Search for the cell housing the specified text and yield its [X, Y] center coordinate. 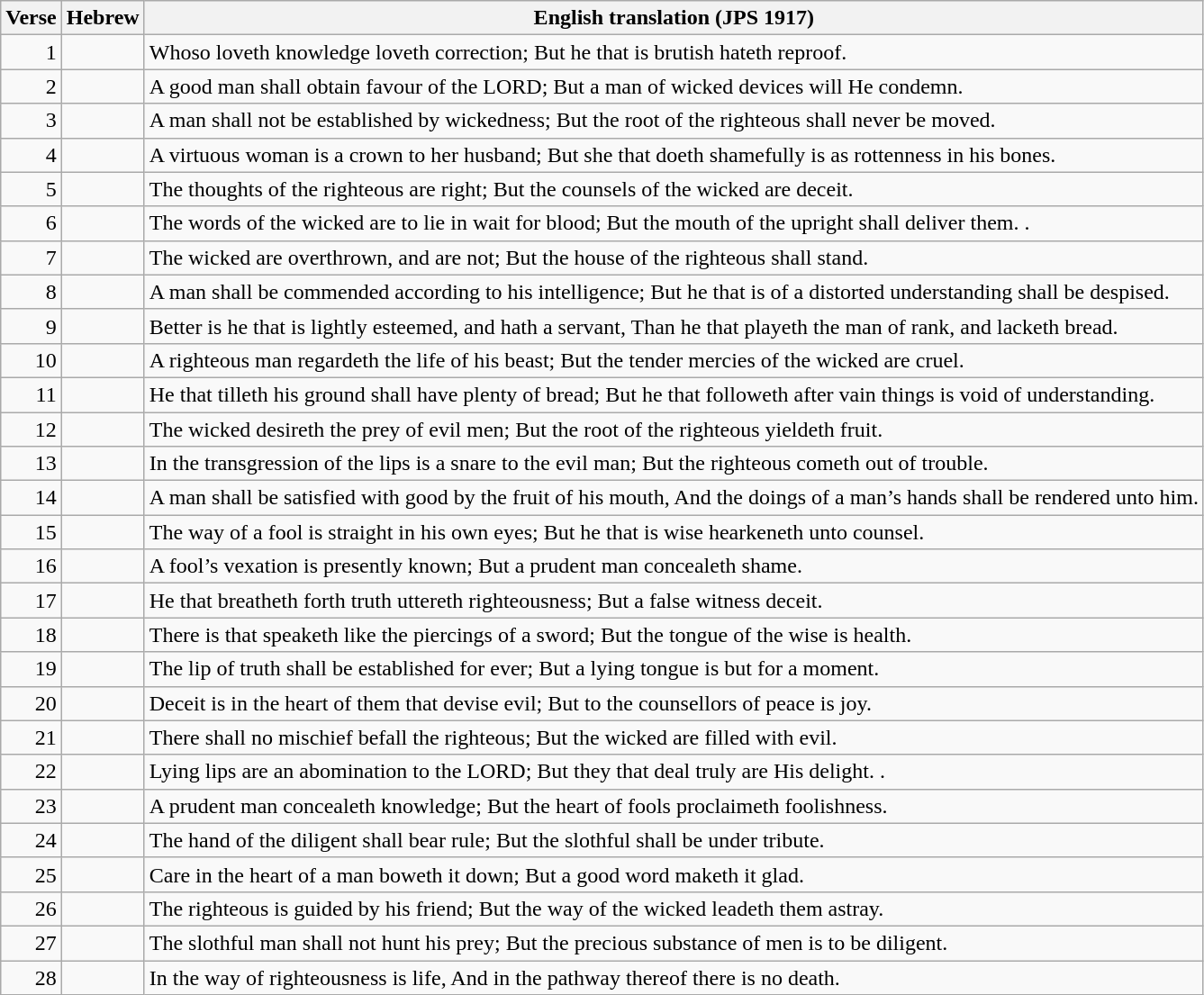
The words of the wicked are to lie in wait for blood; But the mouth of the upright shall deliver them. . [674, 223]
Verse [32, 18]
24 [32, 840]
He that breatheth forth truth uttereth righteousness; But a false witness deceit. [674, 601]
22 [32, 772]
A good man shall obtain favour of the LORD; But a man of wicked devices will He condemn. [674, 86]
19 [32, 669]
12 [32, 430]
A man shall not be established by wickedness; But the root of the righteous shall never be moved. [674, 121]
The way of a fool is straight in his own eyes; But he that is wise hearkeneth unto counsel. [674, 532]
Whoso loveth knowledge loveth correction; But he that is brutish hateth reproof. [674, 52]
3 [32, 121]
26 [32, 909]
A fool’s vexation is presently known; But a prudent man concealeth shame. [674, 566]
20 [32, 703]
He that tilleth his ground shall have plenty of bread; But he that followeth after vain things is void of understanding. [674, 394]
The hand of the diligent shall bear rule; But the slothful shall be under tribute. [674, 840]
A man shall be commended according to his intelligence; But he that is of a distorted understanding shall be despised. [674, 292]
English translation (JPS 1917) [674, 18]
The thoughts of the righteous are right; But the counsels of the wicked are deceit. [674, 189]
Hebrew [103, 18]
The wicked desireth the prey of evil men; But the root of the righteous yieldeth fruit. [674, 430]
21 [32, 737]
5 [32, 189]
4 [32, 155]
The wicked are overthrown, and are not; But the house of the righteous shall stand. [674, 258]
The slothful man shall not hunt his prey; But the precious substance of men is to be diligent. [674, 943]
A man shall be satisfied with good by the fruit of his mouth, And the doings of a man’s hands shall be rendered unto him. [674, 498]
Better is he that is lightly esteemed, and hath a servant, Than he that playeth the man of rank, and lacketh bread. [674, 326]
7 [32, 258]
The righteous is guided by his friend; But the way of the wicked leadeth them astray. [674, 909]
11 [32, 394]
27 [32, 943]
14 [32, 498]
1 [32, 52]
A prudent man concealeth knowledge; But the heart of fools proclaimeth foolishness. [674, 806]
In the transgression of the lips is a snare to the evil man; But the righteous cometh out of trouble. [674, 464]
28 [32, 977]
16 [32, 566]
13 [32, 464]
The lip of truth shall be established for ever; But a lying tongue is but for a moment. [674, 669]
2 [32, 86]
25 [32, 874]
18 [32, 635]
8 [32, 292]
There is that speaketh like the piercings of a sword; But the tongue of the wise is health. [674, 635]
A righteous man regardeth the life of his beast; But the tender mercies of the wicked are cruel. [674, 360]
Lying lips are an abomination to the LORD; But they that deal truly are His delight. . [674, 772]
There shall no mischief befall the righteous; But the wicked are filled with evil. [674, 737]
A virtuous woman is a crown to her husband; But she that doeth shamefully is as rottenness in his bones. [674, 155]
10 [32, 360]
Care in the heart of a man boweth it down; But a good word maketh it glad. [674, 874]
In the way of righteousness is life, And in the pathway thereof there is no death. [674, 977]
Deceit is in the heart of them that devise evil; But to the counsellors of peace is joy. [674, 703]
23 [32, 806]
15 [32, 532]
17 [32, 601]
9 [32, 326]
6 [32, 223]
